Scan for the cell matching the given text and deliver its [x, y] coordinate at center. 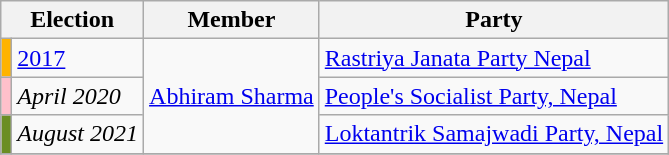
Rastriya Janata Party Nepal [494, 58]
People's Socialist Party, Nepal [494, 96]
August 2021 [78, 134]
Abhiram Sharma [232, 96]
Election [72, 20]
Member [232, 20]
2017 [78, 58]
Loktantrik Samajwadi Party, Nepal [494, 134]
April 2020 [78, 96]
Party [494, 20]
